Return [x, y] of the center of cell containing provided text 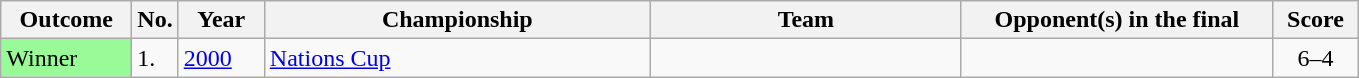
No. [155, 20]
Nations Cup [457, 58]
Team [806, 20]
2000 [221, 58]
6–4 [1315, 58]
Year [221, 20]
Championship [457, 20]
Winner [66, 58]
Score [1315, 20]
Outcome [66, 20]
Opponent(s) in the final [1116, 20]
1. [155, 58]
